Search for the cell housing the specified text and yield its (X, Y) center coordinate. 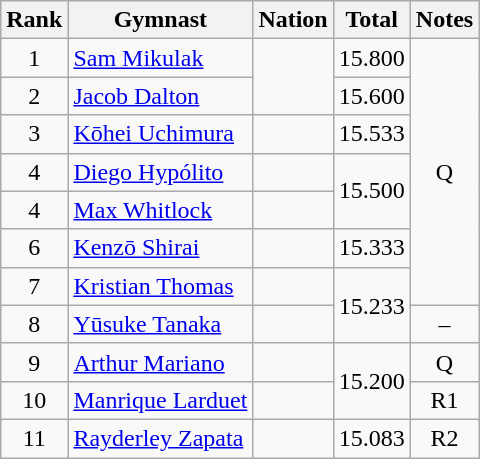
Jacob Dalton (160, 96)
15.533 (372, 134)
3 (34, 134)
Nation (293, 20)
R2 (444, 438)
15.333 (372, 248)
Kōhei Uchimura (160, 134)
Gymnast (160, 20)
1 (34, 58)
15.233 (372, 305)
7 (34, 286)
Total (372, 20)
10 (34, 400)
2 (34, 96)
Sam Mikulak (160, 58)
15.600 (372, 96)
15.200 (372, 381)
Kenzō Shirai (160, 248)
R1 (444, 400)
Max Whitlock (160, 210)
Yūsuke Tanaka (160, 324)
Notes (444, 20)
15.083 (372, 438)
6 (34, 248)
Manrique Larduet (160, 400)
– (444, 324)
Diego Hypólito (160, 172)
8 (34, 324)
9 (34, 362)
15.500 (372, 191)
Arthur Mariano (160, 362)
15.800 (372, 58)
Kristian Thomas (160, 286)
Rayderley Zapata (160, 438)
Rank (34, 20)
11 (34, 438)
